Find where the given text appears and provide that cell's center as [X, Y] coordinate. 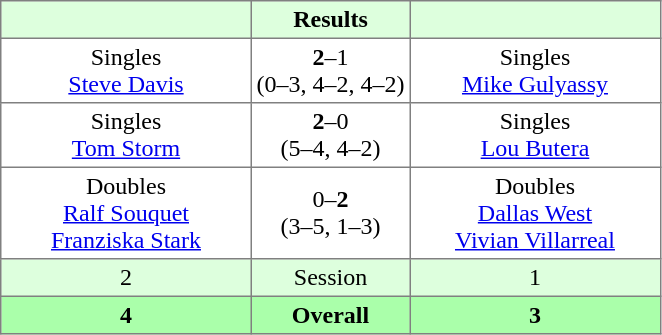
2 [126, 278]
1 [535, 278]
2–1(0–3, 4–2, 4–2) [330, 70]
SinglesMike Gulyassy [535, 70]
Results [330, 20]
SinglesLou Butera [535, 135]
3 [535, 315]
0–2(3–5, 1–3) [330, 213]
Session [330, 278]
4 [126, 315]
SinglesTom Storm [126, 135]
Overall [330, 315]
2–0(5–4, 4–2) [330, 135]
DoublesRalf SouquetFranziska Stark [126, 213]
DoublesDallas WestVivian Villarreal [535, 213]
SinglesSteve Davis [126, 70]
